Return the [X, Y] coordinate for the center point of the cell that contains the specified text.  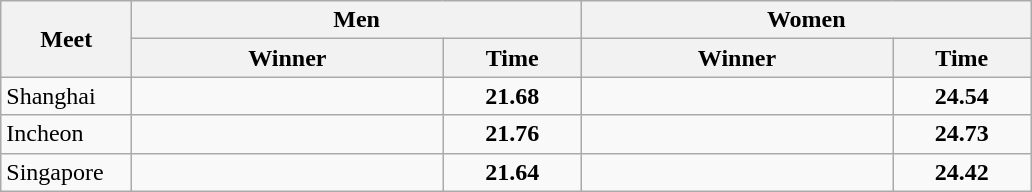
Incheon [66, 134]
24.73 [962, 134]
21.76 [512, 134]
Women [806, 20]
21.64 [512, 172]
Singapore [66, 172]
21.68 [512, 96]
Men [357, 20]
Shanghai [66, 96]
24.54 [962, 96]
24.42 [962, 172]
Meet [66, 39]
